Locate the cell with the specified text and output its (X, Y) center coordinate. 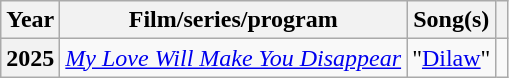
"Dilaw" (452, 58)
Song(s) (452, 20)
Year (30, 20)
Film/series/program (234, 20)
2025 (30, 58)
My Love Will Make You Disappear (234, 58)
